Locate the cell with the specified text and output its [X, Y] center coordinate. 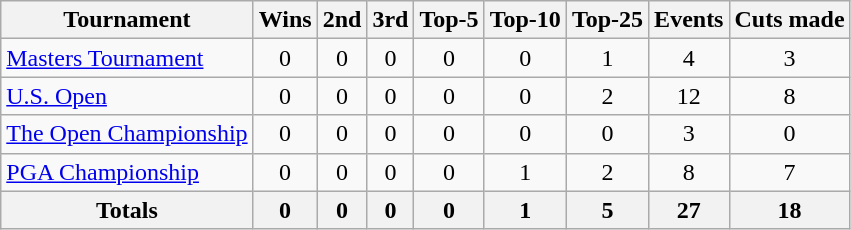
Events [689, 20]
Top-10 [525, 20]
Masters Tournament [127, 58]
27 [689, 210]
18 [790, 210]
Top-25 [607, 20]
12 [689, 96]
2nd [342, 20]
3rd [390, 20]
5 [607, 210]
Cuts made [790, 20]
The Open Championship [127, 134]
Top-5 [449, 20]
Wins [285, 20]
4 [689, 58]
7 [790, 172]
U.S. Open [127, 96]
PGA Championship [127, 172]
Totals [127, 210]
Tournament [127, 20]
